From the cell containing the given text, extract its center point as (x, y) coordinate. 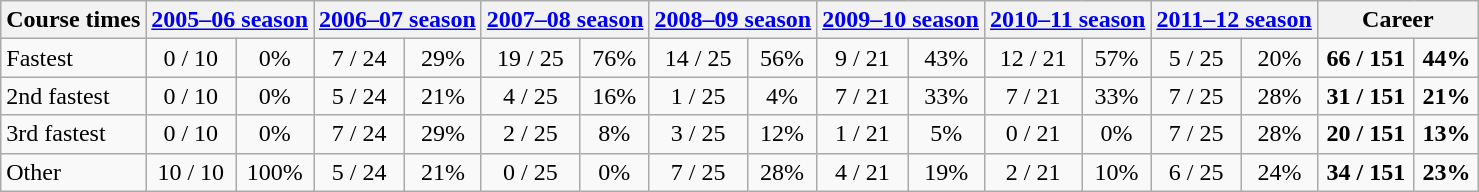
43% (946, 58)
3rd fastest (74, 134)
23% (1446, 172)
66 / 151 (1366, 58)
1 / 25 (698, 96)
16% (614, 96)
5% (946, 134)
Fastest (74, 58)
3 / 25 (698, 134)
14 / 25 (698, 58)
Career (1398, 20)
Other (74, 172)
20 / 151 (1366, 134)
2nd fastest (74, 96)
57% (1116, 58)
34 / 151 (1366, 172)
4 / 21 (862, 172)
13% (1446, 134)
12 / 21 (1032, 58)
4% (782, 96)
19 / 25 (530, 58)
10% (1116, 172)
1 / 21 (862, 134)
5 / 25 (1196, 58)
4 / 25 (530, 96)
0 / 25 (530, 172)
12% (782, 134)
2006–07 season (398, 20)
2 / 21 (1032, 172)
24% (1279, 172)
20% (1279, 58)
2007–08 season (565, 20)
2005–06 season (230, 20)
56% (782, 58)
2 / 25 (530, 134)
100% (275, 172)
10 / 10 (191, 172)
9 / 21 (862, 58)
2011–12 season (1234, 20)
8% (614, 134)
Course times (74, 20)
2008–09 season (733, 20)
0 / 21 (1032, 134)
76% (614, 58)
44% (1446, 58)
2010–11 season (1067, 20)
19% (946, 172)
31 / 151 (1366, 96)
6 / 25 (1196, 172)
2009–10 season (901, 20)
